Identify which cell holds the provided text, then report its (X, Y) central coordinate. 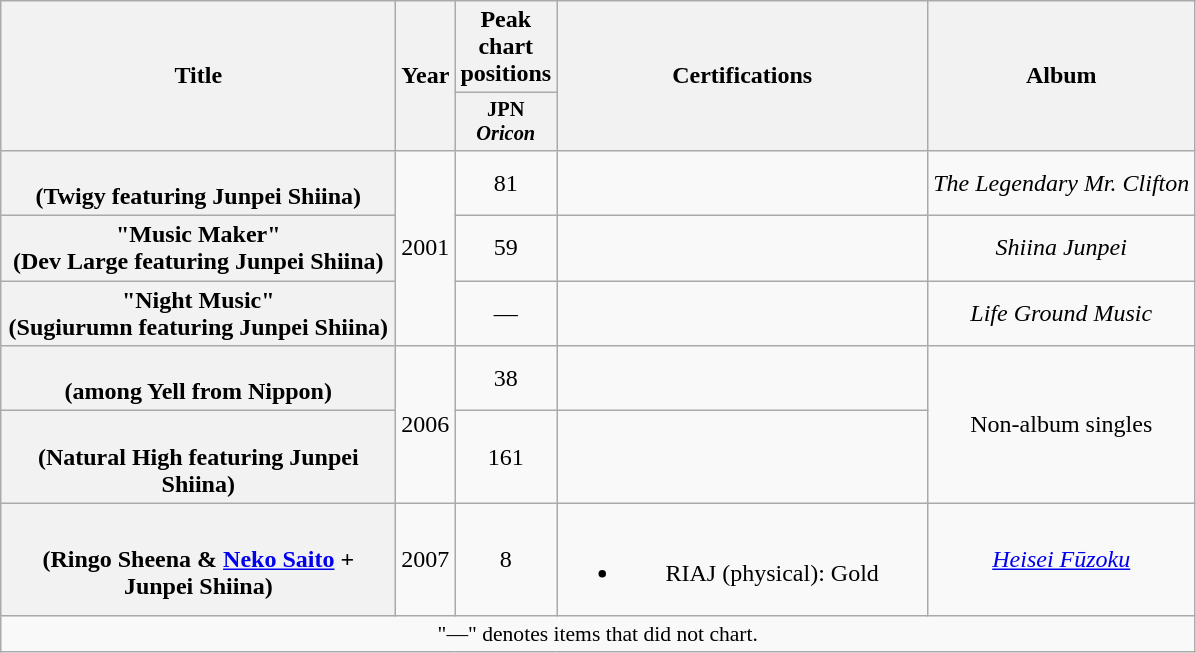
161 (506, 457)
JPN Oricon (506, 122)
RIAJ (physical): Gold (742, 560)
(Ringo Sheena & Neko Saito + Junpei Shiina) (198, 560)
2001 (426, 248)
Peak chart positions (506, 47)
59 (506, 248)
Heisei Fūzoku (1062, 560)
(among Yell from Nippon) (198, 378)
Year (426, 76)
The Legendary Mr. Clifton (1062, 182)
Title (198, 76)
Certifications (742, 76)
Non-album singles (1062, 424)
— (506, 314)
2006 (426, 424)
Life Ground Music (1062, 314)
(Natural High featuring Junpei Shiina) (198, 457)
"Music Maker"(Dev Large featuring Junpei Shiina) (198, 248)
8 (506, 560)
81 (506, 182)
38 (506, 378)
Shiina Junpei (1062, 248)
"Night Music"(Sugiurumn featuring Junpei Shiina) (198, 314)
"—" denotes items that did not chart. (598, 634)
(Twigy featuring Junpei Shiina) (198, 182)
2007 (426, 560)
Album (1062, 76)
